Provide the [X, Y] coordinate of the cell's center where the given text is located.  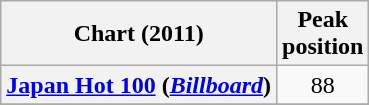
Peakposition [323, 34]
Japan Hot 100 (Billboard) [139, 85]
Chart (2011) [139, 34]
88 [323, 85]
